Scan for the cell matching the given text and deliver its [X, Y] coordinate at center. 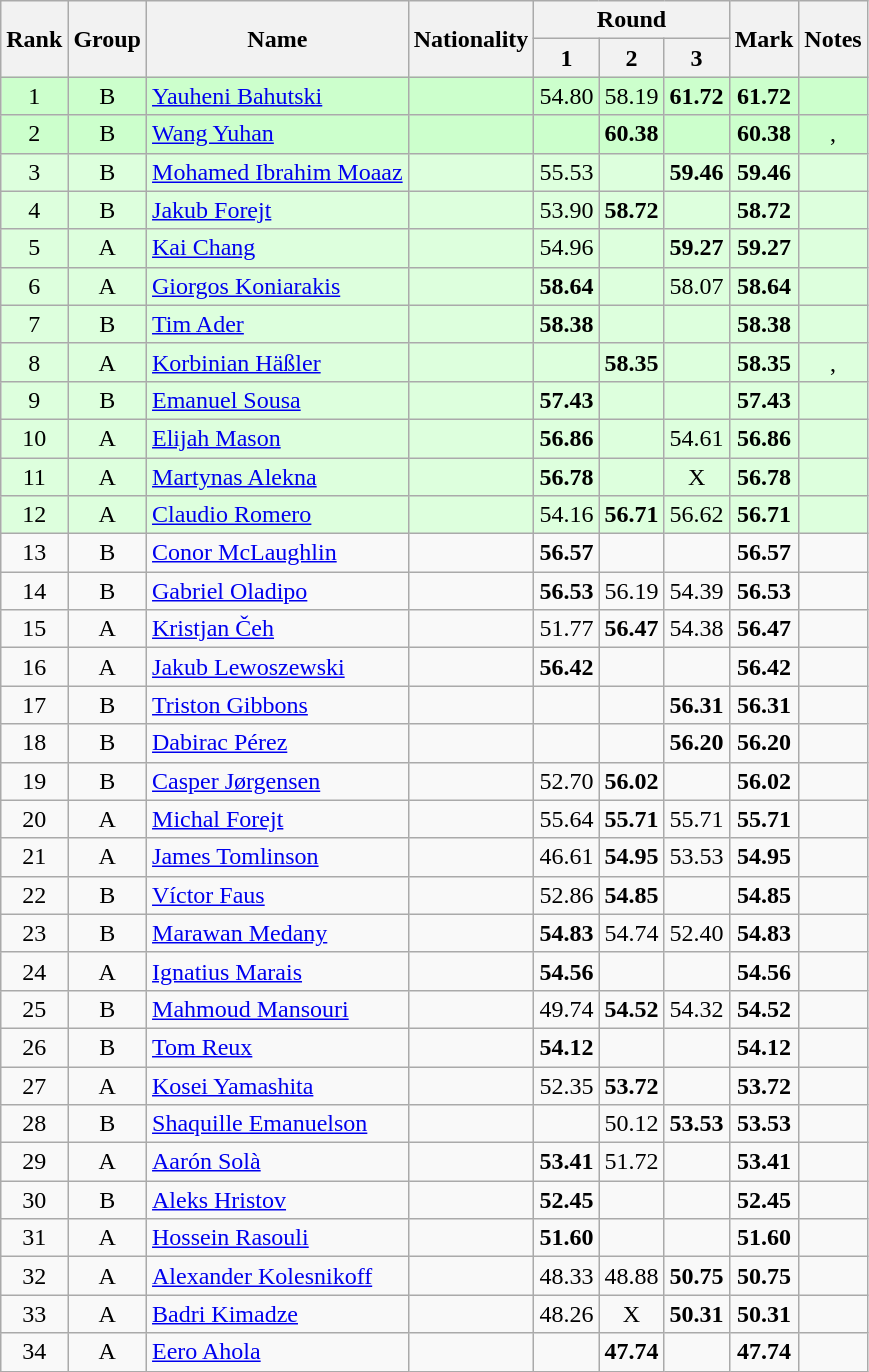
13 [34, 553]
15 [34, 629]
12 [34, 515]
46.61 [566, 857]
11 [34, 477]
Mohamed Ibrahim Moaaz [278, 172]
Víctor Faus [278, 895]
54.61 [696, 438]
Badri Kimadze [278, 1314]
50.12 [632, 1124]
Shaquille Emanuelson [278, 1124]
James Tomlinson [278, 857]
33 [34, 1314]
Claudio Romero [278, 515]
52.70 [566, 781]
54.39 [696, 591]
48.26 [566, 1314]
Emanuel Sousa [278, 400]
48.88 [632, 1276]
53.90 [566, 210]
23 [34, 933]
16 [34, 667]
Nationality [471, 39]
25 [34, 1009]
Yauheni Bahutski [278, 96]
51.72 [632, 1162]
Elijah Mason [278, 438]
Kai Chang [278, 248]
Kosei Yamashita [278, 1085]
10 [34, 438]
54.16 [566, 515]
4 [34, 210]
Rank [34, 39]
Gabriel Oladipo [278, 591]
Martynas Alekna [278, 477]
30 [34, 1200]
26 [34, 1047]
55.53 [566, 172]
Hossein Rasouli [278, 1238]
Notes [833, 39]
Name [278, 39]
Kristjan Čeh [278, 629]
52.86 [566, 895]
6 [34, 286]
51.77 [566, 629]
Round [632, 20]
Conor McLaughlin [278, 553]
52.35 [566, 1085]
Wang Yuhan [278, 134]
56.62 [696, 515]
Marawan Medany [278, 933]
9 [34, 400]
Ignatius Marais [278, 971]
49.74 [566, 1009]
Jakub Forejt [278, 210]
55.64 [566, 819]
17 [34, 705]
54.96 [566, 248]
14 [34, 591]
28 [34, 1124]
Aleks Hristov [278, 1200]
58.19 [632, 96]
Dabirac Pérez [278, 743]
Eero Ahola [278, 1352]
22 [34, 895]
24 [34, 971]
Tim Ader [278, 324]
5 [34, 248]
Mahmoud Mansouri [278, 1009]
58.07 [696, 286]
21 [34, 857]
8 [34, 362]
Giorgos Koniarakis [278, 286]
54.32 [696, 1009]
54.80 [566, 96]
Aarón Solà [278, 1162]
32 [34, 1276]
34 [34, 1352]
Group [108, 39]
52.40 [696, 933]
56.19 [632, 591]
Triston Gibbons [278, 705]
7 [34, 324]
19 [34, 781]
Mark [764, 39]
48.33 [566, 1276]
54.74 [632, 933]
18 [34, 743]
Alexander Kolesnikoff [278, 1276]
31 [34, 1238]
Tom Reux [278, 1047]
Michal Forejt [278, 819]
20 [34, 819]
27 [34, 1085]
Jakub Lewoszewski [278, 667]
29 [34, 1162]
54.38 [696, 629]
Korbinian Häßler [278, 362]
Casper Jørgensen [278, 781]
